Search for the cell housing the specified text and yield its [x, y] center coordinate. 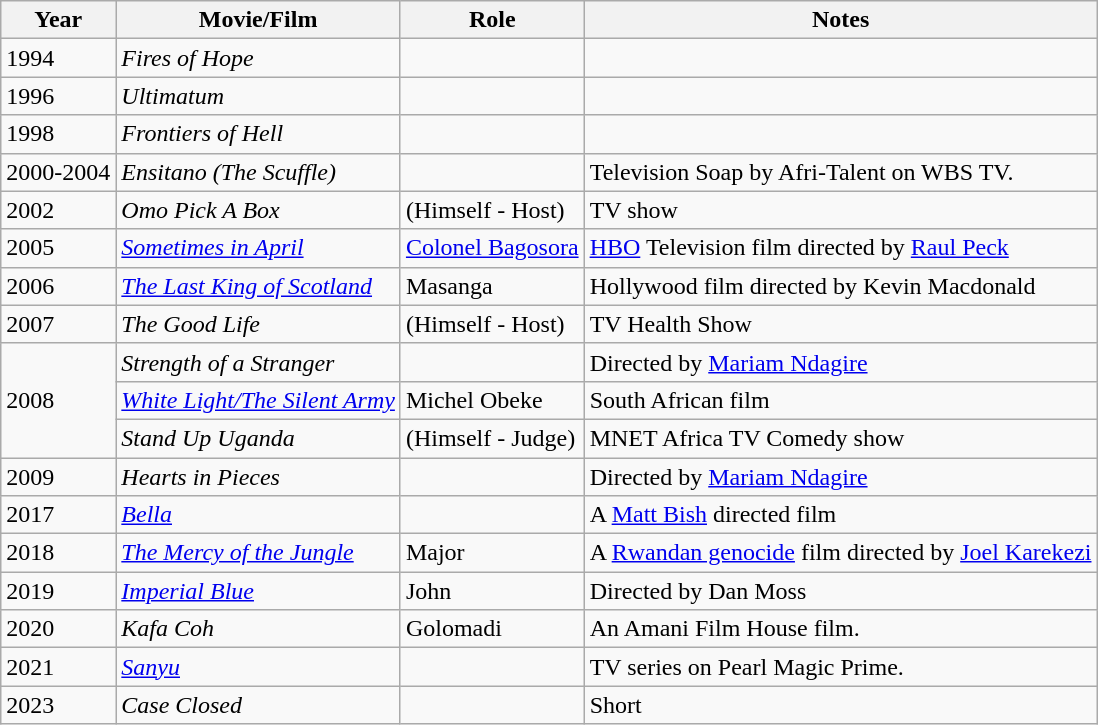
Imperial Blue [258, 591]
Omo Pick A Box [258, 210]
A Rwandan genocide film directed by Joel Karekezi [840, 553]
Year [58, 20]
2017 [58, 515]
South African film [840, 400]
2007 [58, 324]
Directed by Dan Moss [840, 591]
Ultimatum [258, 96]
Sanyu [258, 667]
2006 [58, 286]
The Mercy of the Jungle [258, 553]
HBO Television film directed by Raul Peck [840, 248]
Golomadi [492, 629]
Fires of Hope [258, 58]
Masanga [492, 286]
1994 [58, 58]
1998 [58, 134]
TV Health Show [840, 324]
White Light/The Silent Army [258, 400]
The Last King of Scotland [258, 286]
TV series on Pearl Magic Prime. [840, 667]
An Amani Film House film. [840, 629]
Major [492, 553]
MNET Africa TV Comedy show [840, 438]
Sometimes in April [258, 248]
2000-2004 [58, 172]
John [492, 591]
Michel Obeke [492, 400]
Colonel Bagosora [492, 248]
1996 [58, 96]
Stand Up Uganda [258, 438]
2009 [58, 477]
Kafa Coh [258, 629]
2023 [58, 705]
Bella [258, 515]
Television Soap by Afri-Talent on WBS TV. [840, 172]
Role [492, 20]
Frontiers of Hell [258, 134]
A Matt Bish directed film [840, 515]
TV show [840, 210]
Case Closed [258, 705]
Short [840, 705]
Strength of a Stranger [258, 362]
Ensitano (The Scuffle) [258, 172]
2002 [58, 210]
2018 [58, 553]
2005 [58, 248]
Notes [840, 20]
Hearts in Pieces [258, 477]
(Himself - Judge) [492, 438]
2020 [58, 629]
2019 [58, 591]
Movie/Film [258, 20]
2021 [58, 667]
2008 [58, 400]
Hollywood film directed by Kevin Macdonald [840, 286]
The Good Life [258, 324]
